Extract the (X, Y) coordinate from the center of the cell holding the provided text.  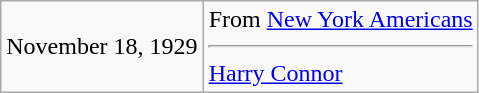
From New York AmericansHarry Connor (340, 47)
November 18, 1929 (102, 47)
